Return the (x, y) coordinate for the center point of the cell that contains the specified text.  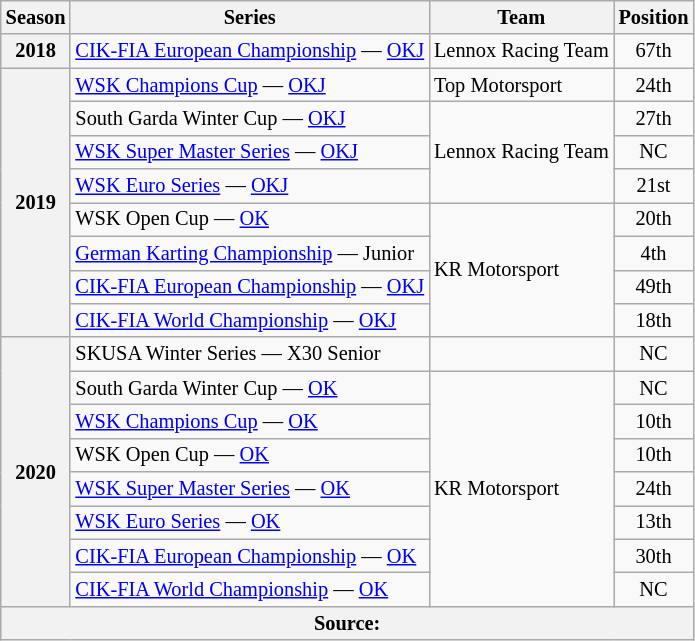
South Garda Winter Cup — OKJ (250, 118)
Source: (348, 623)
30th (654, 556)
Season (36, 17)
WSK Champions Cup — OK (250, 421)
CIK-FIA World Championship — OKJ (250, 320)
27th (654, 118)
Position (654, 17)
Team (522, 17)
Series (250, 17)
4th (654, 253)
WSK Champions Cup — OKJ (250, 85)
WSK Super Master Series — OKJ (250, 152)
67th (654, 51)
CIK-FIA European Championship — OK (250, 556)
Top Motorsport (522, 85)
2019 (36, 202)
21st (654, 186)
20th (654, 219)
13th (654, 522)
WSK Super Master Series — OK (250, 489)
2020 (36, 472)
2018 (36, 51)
German Karting Championship — Junior (250, 253)
18th (654, 320)
WSK Euro Series — OK (250, 522)
CIK-FIA World Championship — OK (250, 589)
South Garda Winter Cup — OK (250, 388)
49th (654, 287)
WSK Euro Series — OKJ (250, 186)
SKUSA Winter Series — X30 Senior (250, 354)
